Extract the (x, y) coordinate from the center of the cell holding the provided text.  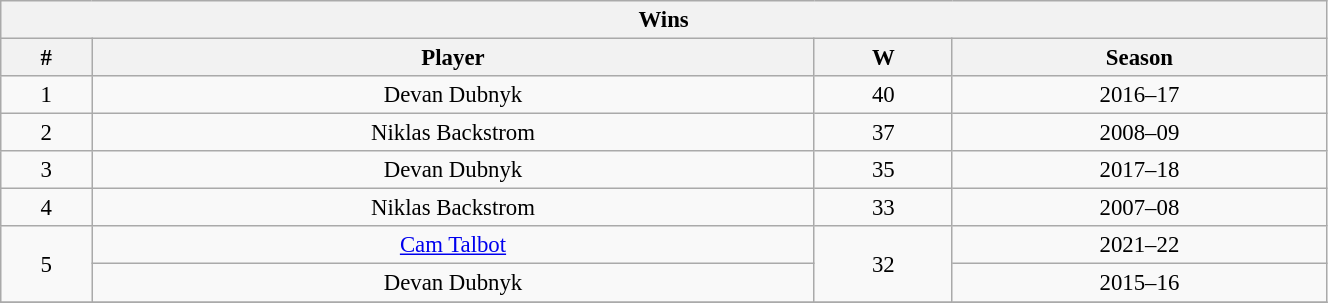
4 (46, 208)
# (46, 58)
35 (883, 170)
3 (46, 170)
2016–17 (1139, 95)
Wins (664, 20)
1 (46, 95)
2008–09 (1139, 133)
32 (883, 264)
5 (46, 264)
2017–18 (1139, 170)
Player (453, 58)
40 (883, 95)
Season (1139, 58)
Cam Talbot (453, 245)
33 (883, 208)
W (883, 58)
2 (46, 133)
2007–08 (1139, 208)
2021–22 (1139, 245)
2015–16 (1139, 283)
37 (883, 133)
